Locate the cell with the specified text and output its (X, Y) center coordinate. 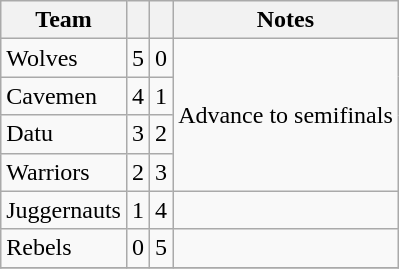
Juggernauts (64, 210)
Cavemen (64, 96)
Datu (64, 134)
Rebels (64, 248)
Notes (286, 20)
Warriors (64, 172)
Advance to semifinals (286, 115)
Team (64, 20)
Wolves (64, 58)
